Return [x, y] of the center of cell containing provided text 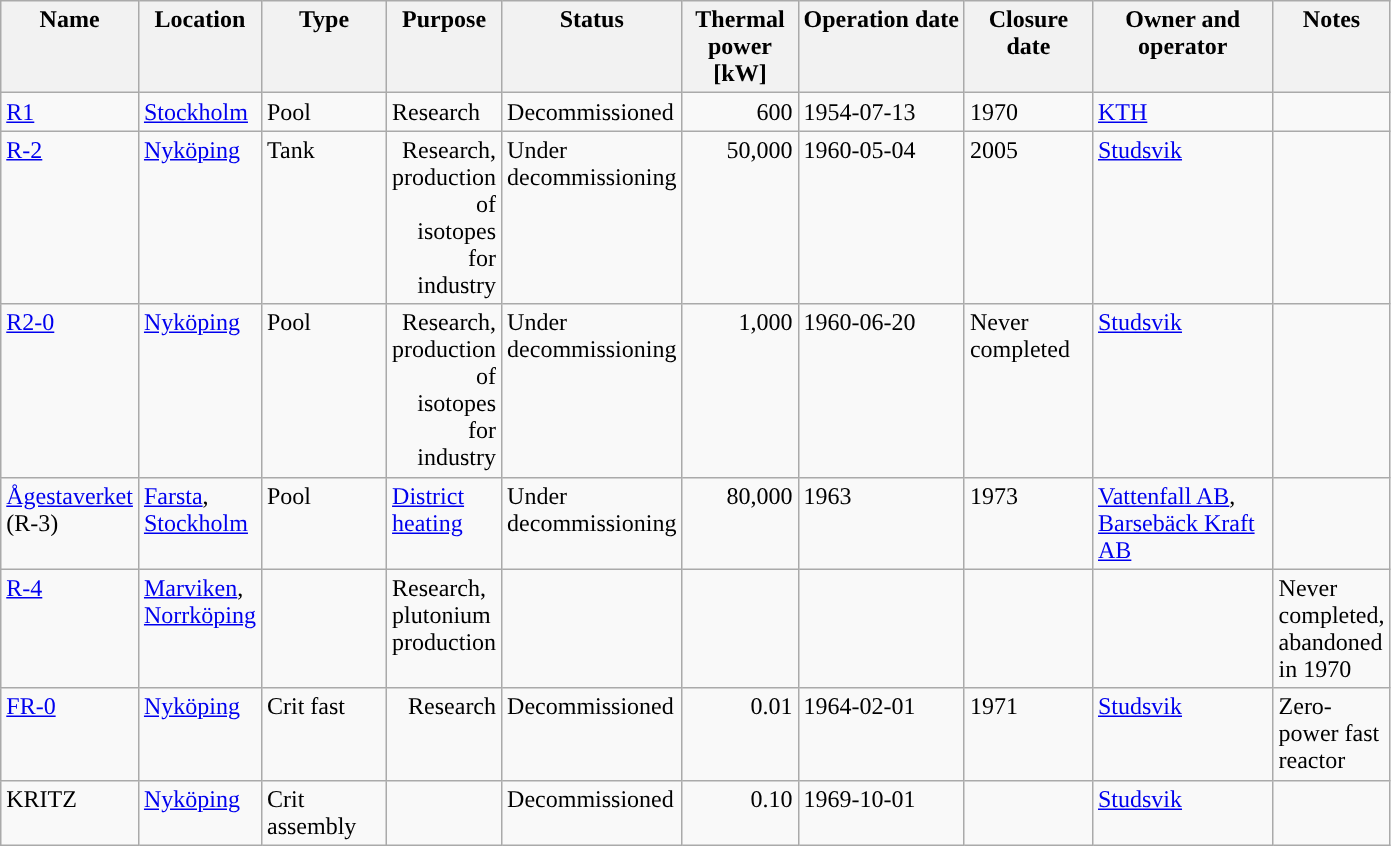
FR-0 [70, 734]
0.01 [740, 734]
Zero-power fast reactor [1332, 734]
District heating [444, 523]
Owner and operator [1182, 47]
R1 [70, 112]
1960-05-04 [881, 218]
1969-10-01 [881, 812]
R-2 [70, 218]
Type [324, 47]
Stockholm [200, 112]
0.10 [740, 812]
50,000 [740, 218]
1970 [1028, 112]
Never completed, abandoned in 1970 [1332, 628]
1973 [1028, 523]
Purpose [444, 47]
KTH [1182, 112]
Thermal power [kW] [740, 47]
KRITZ [70, 812]
Ågestaverket (R-3) [70, 523]
1,000 [740, 390]
2005 [1028, 218]
Tank [324, 218]
Vattenfall AB,Barsebäck Kraft AB [1182, 523]
Location [200, 47]
1960-06-20 [881, 390]
1964-02-01 [881, 734]
1954-07-13 [881, 112]
1971 [1028, 734]
600 [740, 112]
1963 [881, 523]
Closure date [1028, 47]
Farsta, Stockholm [200, 523]
Operation date [881, 47]
Name [70, 47]
R2-0 [70, 390]
Crit assembly [324, 812]
Research, plutonium production [444, 628]
80,000 [740, 523]
Status [592, 47]
R-4 [70, 628]
Crit fast [324, 734]
Notes [1332, 47]
Never completed [1028, 390]
Marviken, Norrköping [200, 628]
